Extract the (X, Y) coordinate from the center of the cell holding the provided text.  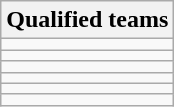
Qualified teams (88, 20)
